Return the (x, y) coordinate for the center point of the cell that contains the specified text.  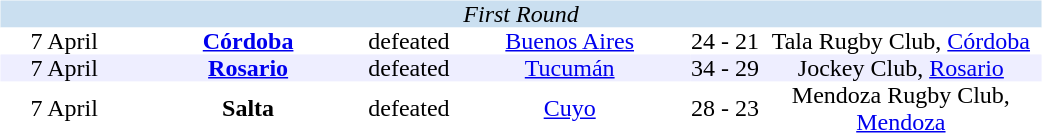
28 - 23 (725, 109)
34 - 29 (725, 68)
24 - 21 (725, 42)
Jockey Club, Rosario (900, 68)
Tala Rugby Club, Córdoba (900, 42)
Cuyo (570, 109)
Córdoba (248, 42)
Buenos Aires (570, 42)
Rosario (248, 68)
Mendoza Rugby Club, Mendoza (900, 109)
Tucumán (570, 68)
First Round (520, 14)
Salta (248, 109)
